Determine the [x, y] coordinate at the center of the cell enclosing the given text.  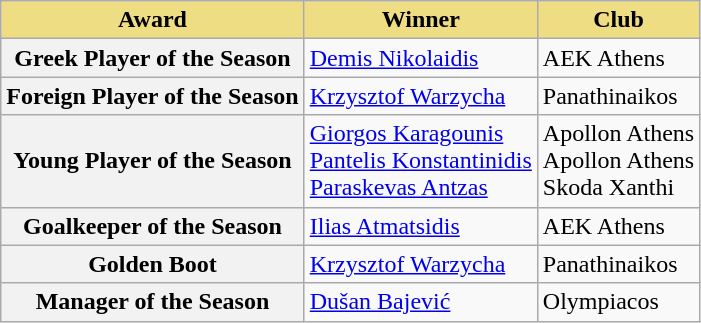
Young Player of the Season [152, 161]
Foreign Player of the Season [152, 96]
Winner [420, 20]
Award [152, 20]
Golden Boot [152, 264]
Ilias Atmatsidis [420, 226]
Olympiacos [618, 302]
Apollon AthensApollon AthensSkoda Xanthi [618, 161]
Greek Player of the Season [152, 58]
Demis Nikolaidis [420, 58]
Dušan Bajević [420, 302]
Giorgos Karagounis Pantelis Konstantinidis Paraskevas Antzas [420, 161]
Club [618, 20]
Manager of the Season [152, 302]
Goalkeeper of the Season [152, 226]
